Extract the [x, y] coordinate from the center of the cell holding the provided text.  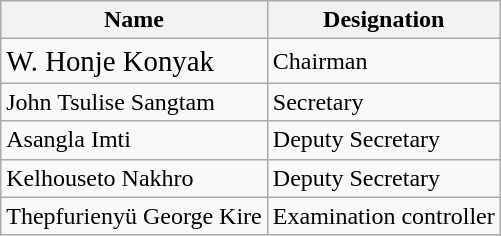
Asangla Imti [134, 140]
Examination controller [384, 216]
Kelhouseto Nakhro [134, 178]
W. Honje Konyak [134, 61]
John Tsulise Sangtam [134, 102]
Thepfurienyü George Kire [134, 216]
Designation [384, 20]
Chairman [384, 61]
Name [134, 20]
Secretary [384, 102]
